Capture the cell that displays the provided text and extract its [X, Y] central coordinate. 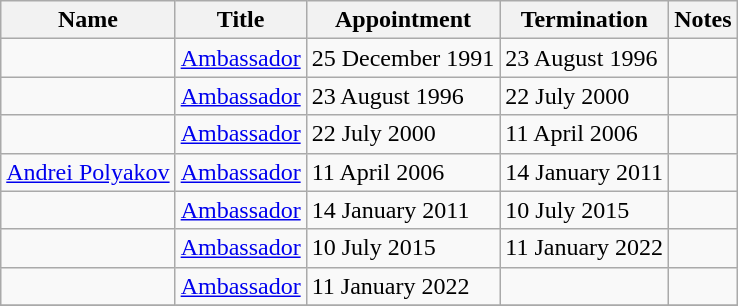
Andrei Polyakov [88, 172]
Name [88, 20]
Termination [584, 20]
25 December 1991 [403, 58]
Title [240, 20]
Appointment [403, 20]
Notes [703, 20]
